Determine the (X, Y) coordinate at the center of the cell enclosing the given text.  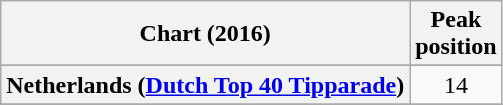
Netherlands (Dutch Top 40 Tipparade) (206, 85)
Peak position (456, 34)
14 (456, 85)
Chart (2016) (206, 34)
